For the text-containing cell, return its midpoint in (x, y) coordinate format. 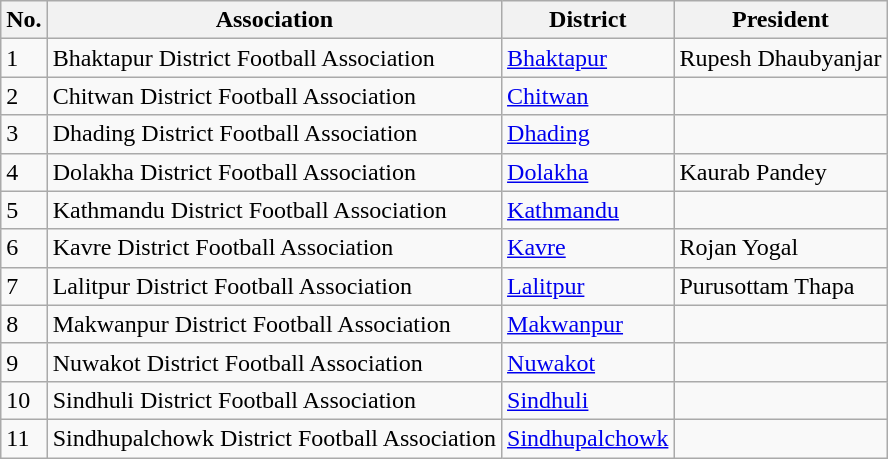
7 (24, 286)
Kathmandu (588, 210)
Kathmandu District Football Association (274, 210)
Rojan Yogal (780, 248)
10 (24, 400)
6 (24, 248)
2 (24, 96)
Kavre (588, 248)
No. (24, 20)
Lalitpur (588, 286)
Chitwan District Football Association (274, 96)
Dhading (588, 134)
Dhading District Football Association (274, 134)
Sindhuli (588, 400)
Dolakha (588, 172)
Nuwakot District Football Association (274, 362)
3 (24, 134)
Association (274, 20)
4 (24, 172)
Lalitpur District Football Association (274, 286)
5 (24, 210)
Dolakha District Football Association (274, 172)
Nuwakot (588, 362)
Makwanpur District Football Association (274, 324)
8 (24, 324)
1 (24, 58)
Rupesh Dhaubyanjar (780, 58)
President (780, 20)
11 (24, 438)
District (588, 20)
Kaurab Pandey (780, 172)
Kavre District Football Association (274, 248)
Purusottam Thapa (780, 286)
Makwanpur (588, 324)
Sindhupalchowk District Football Association (274, 438)
Sindhuli District Football Association (274, 400)
Bhaktapur (588, 58)
Bhaktapur District Football Association (274, 58)
9 (24, 362)
Chitwan (588, 96)
Sindhupalchowk (588, 438)
